Capture the cell that displays the provided text and extract its [x, y] central coordinate. 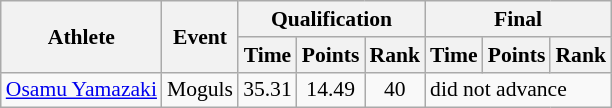
14.49 [331, 90]
Athlete [82, 36]
40 [394, 90]
did not advance [518, 90]
35.31 [268, 90]
Final [518, 19]
Osamu Yamazaki [82, 90]
Qualification [332, 19]
Moguls [200, 90]
Event [200, 36]
